Capture the cell that displays the provided text and extract its [x, y] central coordinate. 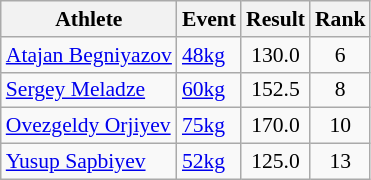
60kg [209, 90]
52kg [209, 162]
130.0 [276, 55]
Result [276, 19]
170.0 [276, 126]
Yusup Sapbiyev [89, 162]
Ovezgeldy Orjiyev [89, 126]
Event [209, 19]
48kg [209, 55]
10 [340, 126]
Rank [340, 19]
6 [340, 55]
125.0 [276, 162]
8 [340, 90]
13 [340, 162]
152.5 [276, 90]
75kg [209, 126]
Sergey Meladze [89, 90]
Athlete [89, 19]
Atajan Begniyazov [89, 55]
